Locate the cell with the specified text and output its (x, y) center coordinate. 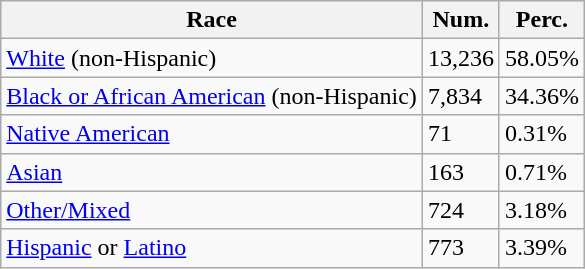
71 (460, 134)
0.31% (542, 134)
Race (212, 20)
34.36% (542, 96)
3.18% (542, 210)
Hispanic or Latino (212, 248)
White (non-Hispanic) (212, 58)
773 (460, 248)
Num. (460, 20)
163 (460, 172)
Perc. (542, 20)
0.71% (542, 172)
724 (460, 210)
3.39% (542, 248)
58.05% (542, 58)
Black or African American (non-Hispanic) (212, 96)
Native American (212, 134)
Asian (212, 172)
Other/Mixed (212, 210)
7,834 (460, 96)
13,236 (460, 58)
